Search for the cell housing the specified text and yield its [X, Y] center coordinate. 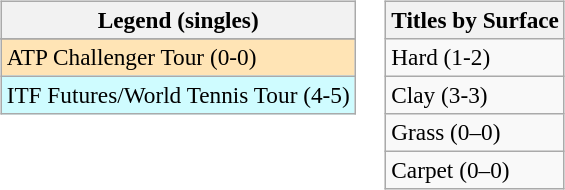
Clay (3-3) [475, 95]
Titles by Surface [475, 20]
ITF Futures/World Tennis Tour (4-5) [178, 95]
Legend (singles) [178, 20]
Carpet (0–0) [475, 171]
Grass (0–0) [475, 133]
Hard (1-2) [475, 57]
ATP Challenger Tour (0-0) [178, 57]
